For the text-containing cell, return its midpoint in [x, y] coordinate format. 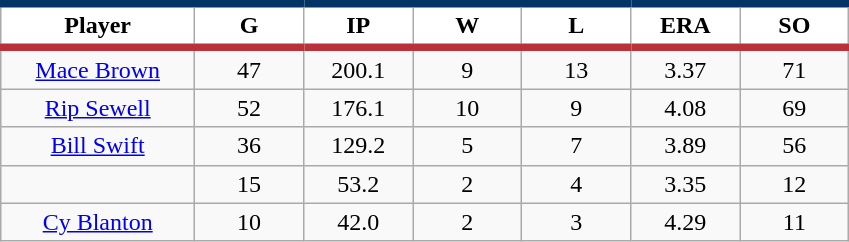
176.1 [358, 108]
5 [468, 146]
4 [576, 184]
56 [794, 146]
52 [250, 108]
69 [794, 108]
11 [794, 222]
ERA [686, 26]
Mace Brown [98, 68]
G [250, 26]
Cy Blanton [98, 222]
36 [250, 146]
3 [576, 222]
15 [250, 184]
Player [98, 26]
13 [576, 68]
200.1 [358, 68]
Rip Sewell [98, 108]
IP [358, 26]
3.37 [686, 68]
42.0 [358, 222]
Bill Swift [98, 146]
SO [794, 26]
3.89 [686, 146]
4.08 [686, 108]
53.2 [358, 184]
47 [250, 68]
L [576, 26]
3.35 [686, 184]
W [468, 26]
7 [576, 146]
12 [794, 184]
71 [794, 68]
129.2 [358, 146]
4.29 [686, 222]
